Detect which cell encompasses the target text, then output its [X, Y] center coordinate. 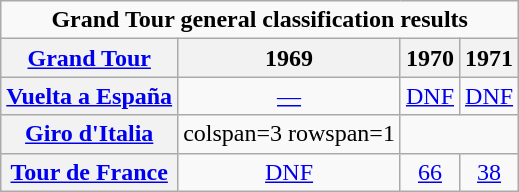
colspan=3 rowspan=1 [290, 134]
Giro d'Italia [90, 134]
Tour de France [90, 172]
Grand Tour [90, 58]
— [290, 96]
Vuelta a España [90, 96]
38 [490, 172]
1971 [490, 58]
1970 [430, 58]
Grand Tour general classification results [260, 20]
1969 [290, 58]
66 [430, 172]
